Find where the given text appears and provide that cell's center as [X, Y] coordinate. 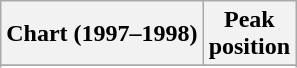
Peakposition [249, 34]
Chart (1997–1998) [102, 34]
